Extract the [x, y] coordinate from the center of the cell holding the provided text.  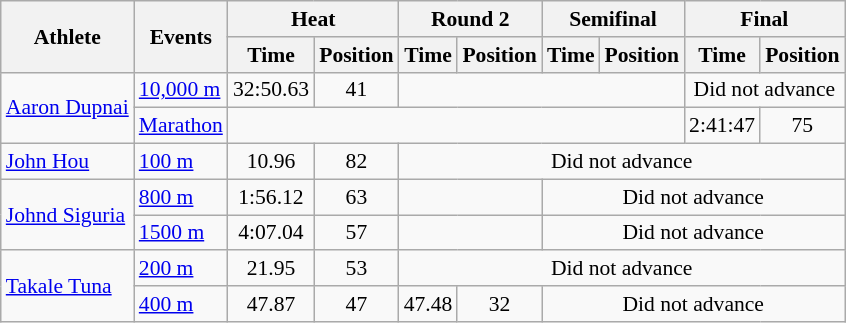
4:07.04 [271, 233]
Aaron Dupnai [68, 108]
47.87 [271, 304]
10,000 m [181, 90]
57 [356, 233]
Athlete [68, 36]
10.96 [271, 162]
Heat [314, 19]
Johnd Siguria [68, 214]
Semifinal [613, 19]
53 [356, 269]
47 [356, 304]
1:56.12 [271, 197]
32:50.63 [271, 90]
100 m [181, 162]
John Hou [68, 162]
Events [181, 36]
21.95 [271, 269]
75 [802, 126]
1500 m [181, 233]
47.48 [428, 304]
Takale Tuna [68, 286]
Final [764, 19]
Marathon [181, 126]
2:41:47 [722, 126]
41 [356, 90]
32 [499, 304]
63 [356, 197]
Round 2 [470, 19]
800 m [181, 197]
200 m [181, 269]
82 [356, 162]
400 m [181, 304]
